Return (X, Y) of the center of cell containing provided text 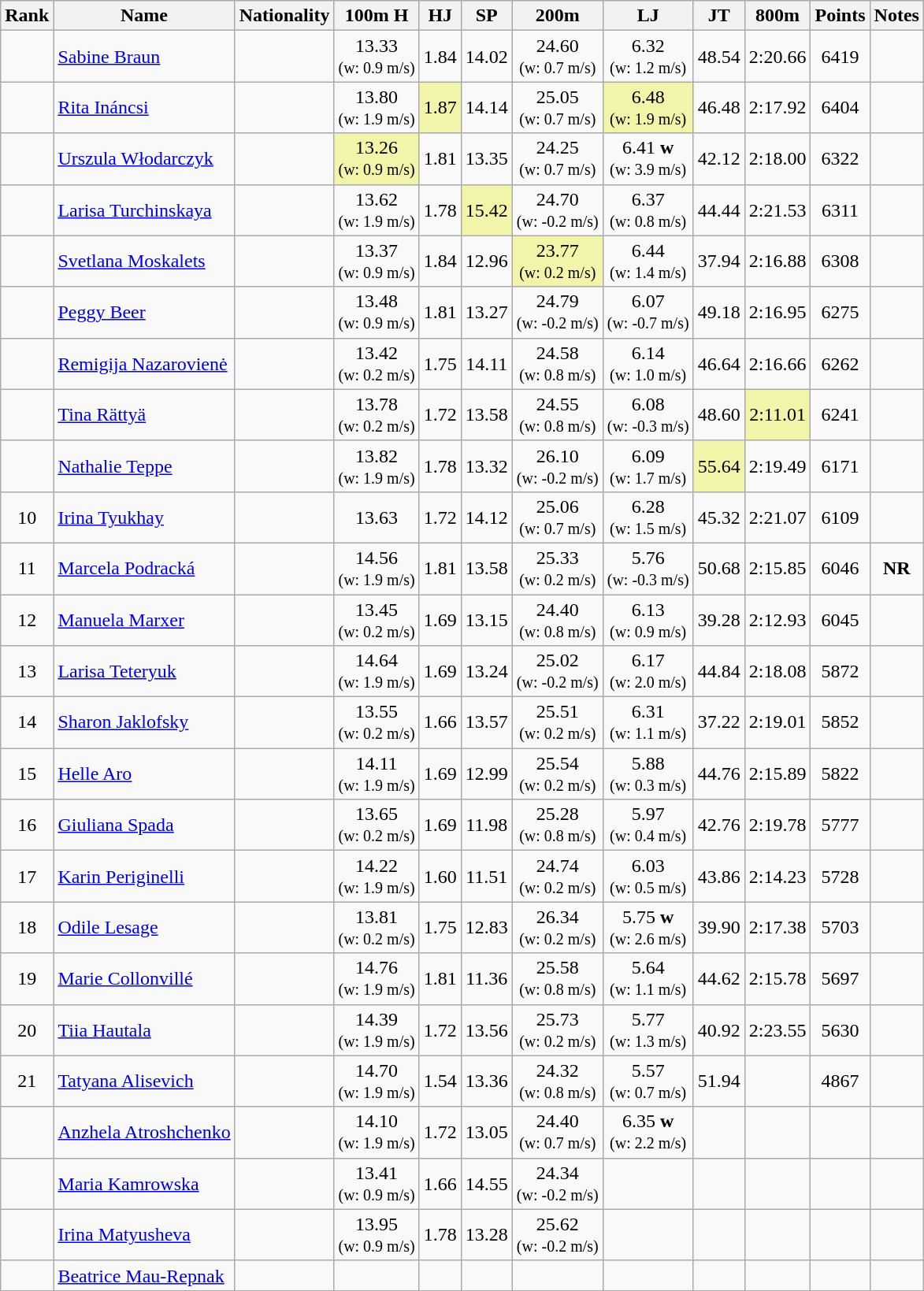
5703 (840, 928)
44.62 (718, 978)
44.44 (718, 210)
6322 (840, 159)
5.75 w(w: 2.6 m/s) (648, 928)
5.64(w: 1.1 m/s) (648, 978)
25.62(w: -0.2 m/s) (558, 1235)
14.02 (487, 57)
6.17(w: 2.0 m/s) (648, 671)
NR (896, 569)
2:21.53 (777, 210)
14.56(w: 1.9 m/s) (377, 569)
42.76 (718, 825)
24.79(w: -0.2 m/s) (558, 312)
13.80(w: 1.9 m/s) (377, 107)
14.55 (487, 1183)
13.15 (487, 619)
25.54(w: 0.2 m/s) (558, 773)
25.28(w: 0.8 m/s) (558, 825)
6.08(w: -0.3 m/s) (648, 414)
14.76(w: 1.9 m/s) (377, 978)
Giuliana Spada (144, 825)
14.14 (487, 107)
45.32 (718, 517)
25.58(w: 0.8 m/s) (558, 978)
6.44(w: 1.4 m/s) (648, 262)
Nathalie Teppe (144, 466)
JT (718, 16)
13.65(w: 0.2 m/s) (377, 825)
46.64 (718, 364)
17 (27, 876)
13.05 (487, 1133)
Tatyana Alisevich (144, 1081)
42.12 (718, 159)
37.94 (718, 262)
13.63 (377, 517)
Irina Matyusheva (144, 1235)
11.98 (487, 825)
2:15.85 (777, 569)
2:16.88 (777, 262)
12.99 (487, 773)
Urszula Włodarczyk (144, 159)
2:19.49 (777, 466)
40.92 (718, 1030)
13.55(w: 0.2 m/s) (377, 723)
14.10(w: 1.9 m/s) (377, 1133)
Larisa Teteryuk (144, 671)
19 (27, 978)
Irina Tyukhay (144, 517)
4867 (840, 1081)
49.18 (718, 312)
13 (27, 671)
5777 (840, 825)
25.05(w: 0.7 m/s) (558, 107)
16 (27, 825)
6.41 w(w: 3.9 m/s) (648, 159)
6.48(w: 1.9 m/s) (648, 107)
13.24 (487, 671)
6109 (840, 517)
14 (27, 723)
14.39(w: 1.9 m/s) (377, 1030)
12.96 (487, 262)
1.60 (440, 876)
2:20.66 (777, 57)
13.37(w: 0.9 m/s) (377, 262)
10 (27, 517)
48.60 (718, 414)
24.34(w: -0.2 m/s) (558, 1183)
14.11(w: 1.9 m/s) (377, 773)
2:15.89 (777, 773)
2:16.95 (777, 312)
11.51 (487, 876)
6275 (840, 312)
Remigija Nazarovienė (144, 364)
6262 (840, 364)
2:14.23 (777, 876)
13.95(w: 0.9 m/s) (377, 1235)
Points (840, 16)
37.22 (718, 723)
SP (487, 16)
Manuela Marxer (144, 619)
13.48(w: 0.9 m/s) (377, 312)
6419 (840, 57)
2:16.66 (777, 364)
6.03(w: 0.5 m/s) (648, 876)
6.35 w(w: 2.2 m/s) (648, 1133)
Helle Aro (144, 773)
24.58(w: 0.8 m/s) (558, 364)
13.32 (487, 466)
6.32(w: 1.2 m/s) (648, 57)
24.40(w: 0.7 m/s) (558, 1133)
24.60(w: 0.7 m/s) (558, 57)
5.97(w: 0.4 m/s) (648, 825)
5.88(w: 0.3 m/s) (648, 773)
6404 (840, 107)
39.28 (718, 619)
Odile Lesage (144, 928)
Rank (27, 16)
HJ (440, 16)
6.31(w: 1.1 m/s) (648, 723)
6.13(w: 0.9 m/s) (648, 619)
Name (144, 16)
Beatrice Mau-Repnak (144, 1275)
5.77(w: 1.3 m/s) (648, 1030)
13.56 (487, 1030)
24.25(w: 0.7 m/s) (558, 159)
15.42 (487, 210)
44.76 (718, 773)
6308 (840, 262)
25.06(w: 0.7 m/s) (558, 517)
21 (27, 1081)
13.36 (487, 1081)
6046 (840, 569)
18 (27, 928)
5630 (840, 1030)
12 (27, 619)
23.77(w: 0.2 m/s) (558, 262)
14.12 (487, 517)
Nationality (284, 16)
14.70(w: 1.9 m/s) (377, 1081)
13.33(w: 0.9 m/s) (377, 57)
5.76(w: -0.3 m/s) (648, 569)
Marie Collonvillé (144, 978)
2:21.07 (777, 517)
2:19.78 (777, 825)
2:17.92 (777, 107)
39.90 (718, 928)
2:12.93 (777, 619)
13.57 (487, 723)
13.78(w: 0.2 m/s) (377, 414)
14.22(w: 1.9 m/s) (377, 876)
20 (27, 1030)
6.07(w: -0.7 m/s) (648, 312)
24.55(w: 0.8 m/s) (558, 414)
5.57(w: 0.7 m/s) (648, 1081)
Svetlana Moskalets (144, 262)
LJ (648, 16)
5872 (840, 671)
15 (27, 773)
2:15.78 (777, 978)
2:17.38 (777, 928)
2:18.00 (777, 159)
Peggy Beer (144, 312)
55.64 (718, 466)
5697 (840, 978)
100m H (377, 16)
Anzhela Atroshchenko (144, 1133)
24.40(w: 0.8 m/s) (558, 619)
5822 (840, 773)
1.87 (440, 107)
13.42(w: 0.2 m/s) (377, 364)
24.70(w: -0.2 m/s) (558, 210)
51.94 (718, 1081)
800m (777, 16)
6.28(w: 1.5 m/s) (648, 517)
25.73(w: 0.2 m/s) (558, 1030)
6.37(w: 0.8 m/s) (648, 210)
13.82(w: 1.9 m/s) (377, 466)
2:23.55 (777, 1030)
6045 (840, 619)
200m (558, 16)
Marcela Podracká (144, 569)
Notes (896, 16)
Karin Periginelli (144, 876)
2:19.01 (777, 723)
14.64(w: 1.9 m/s) (377, 671)
5728 (840, 876)
Tina Rättyä (144, 414)
2:11.01 (777, 414)
6.09(w: 1.7 m/s) (648, 466)
Maria Kamrowska (144, 1183)
5852 (840, 723)
13.62(w: 1.9 m/s) (377, 210)
Tiia Hautala (144, 1030)
6.14(w: 1.0 m/s) (648, 364)
48.54 (718, 57)
12.83 (487, 928)
13.27 (487, 312)
25.51(w: 0.2 m/s) (558, 723)
26.10(w: -0.2 m/s) (558, 466)
26.34(w: 0.2 m/s) (558, 928)
25.33(w: 0.2 m/s) (558, 569)
Larisa Turchinskaya (144, 210)
43.86 (718, 876)
Rita Ináncsi (144, 107)
11 (27, 569)
46.48 (718, 107)
6171 (840, 466)
11.36 (487, 978)
13.35 (487, 159)
25.02(w: -0.2 m/s) (558, 671)
50.68 (718, 569)
13.45(w: 0.2 m/s) (377, 619)
13.81(w: 0.2 m/s) (377, 928)
6311 (840, 210)
13.41(w: 0.9 m/s) (377, 1183)
24.74(w: 0.2 m/s) (558, 876)
44.84 (718, 671)
14.11 (487, 364)
24.32(w: 0.8 m/s) (558, 1081)
2:18.08 (777, 671)
Sharon Jaklofsky (144, 723)
13.26(w: 0.9 m/s) (377, 159)
Sabine Braun (144, 57)
13.28 (487, 1235)
6241 (840, 414)
1.54 (440, 1081)
